Determine the [x, y] coordinate at the center of the cell enclosing the given text.  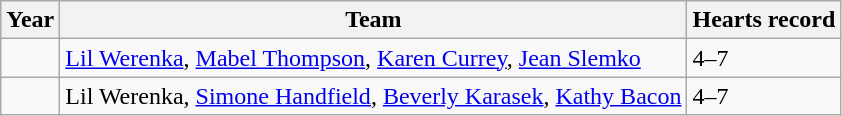
Team [374, 20]
Lil Werenka, Simone Handfield, Beverly Karasek, Kathy Bacon [374, 96]
Hearts record [764, 20]
Year [30, 20]
Lil Werenka, Mabel Thompson, Karen Currey, Jean Slemko [374, 58]
